Search for the cell housing the specified text and yield its [X, Y] center coordinate. 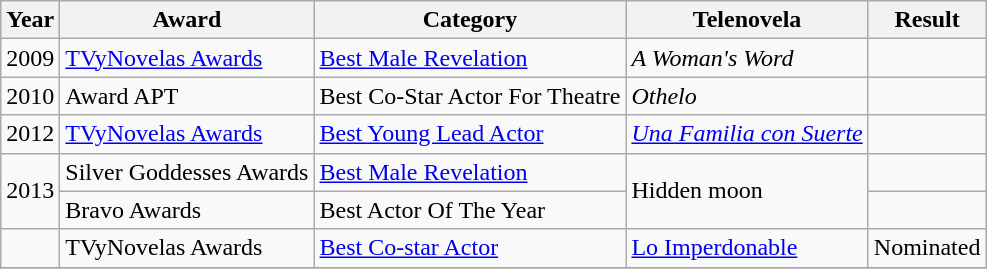
Una Familia con Suerte [747, 134]
Lo Imperdonable [747, 248]
Best Young Lead Actor [470, 134]
Award [187, 20]
A Woman's Word [747, 58]
Result [927, 20]
2010 [30, 96]
2013 [30, 191]
2009 [30, 58]
Othelo [747, 96]
Best Co-Star Actor For Theatre [470, 96]
Best Actor Of The Year [470, 210]
Nominated [927, 248]
Category [470, 20]
Award APT [187, 96]
Silver Goddesses Awards [187, 172]
Year [30, 20]
Bravo Awards [187, 210]
Telenovela [747, 20]
2012 [30, 134]
Hidden moon [747, 191]
Best Co-star Actor [470, 248]
